Find where the given text appears and provide that cell's center as [X, Y] coordinate. 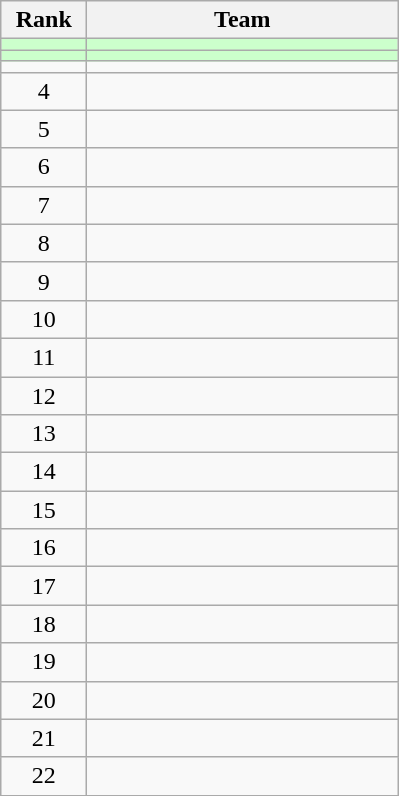
20 [44, 700]
14 [44, 472]
10 [44, 319]
13 [44, 434]
6 [44, 167]
5 [44, 129]
8 [44, 243]
15 [44, 510]
16 [44, 548]
17 [44, 586]
Team [242, 20]
11 [44, 357]
4 [44, 91]
9 [44, 281]
22 [44, 776]
21 [44, 738]
7 [44, 205]
18 [44, 624]
Rank [44, 20]
19 [44, 662]
12 [44, 395]
